Pinpoint the cell where the given text exists, returning its [x, y] midpoint coordinate. 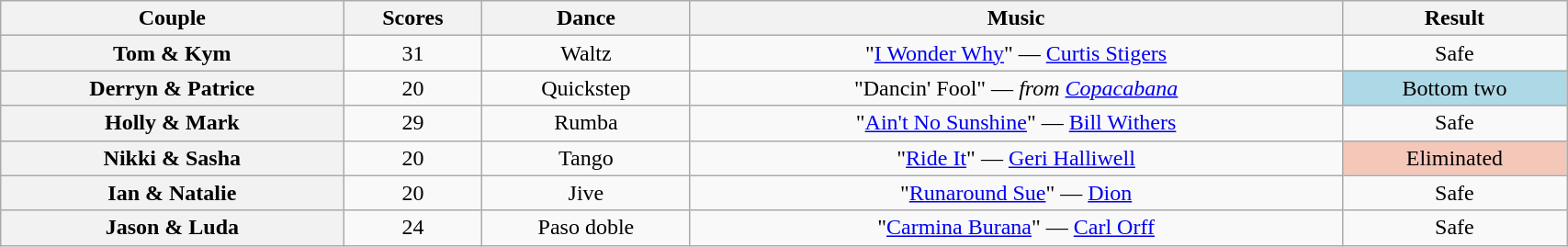
"Ain't No Sunshine" — Bill Withers [1016, 123]
24 [413, 228]
Nikki & Sasha [173, 158]
Result [1454, 18]
Holly & Mark [173, 123]
Eliminated [1454, 158]
Music [1016, 18]
Tango [586, 158]
Paso doble [586, 228]
Jive [586, 193]
Waltz [586, 53]
Ian & Natalie [173, 193]
Derryn & Patrice [173, 88]
"Ride It" — Geri Halliwell [1016, 158]
"Carmina Burana" — Carl Orff [1016, 228]
29 [413, 123]
Couple [173, 18]
"Dancin' Fool" — from Copacabana [1016, 88]
Scores [413, 18]
Tom & Kym [173, 53]
31 [413, 53]
Bottom two [1454, 88]
Dance [586, 18]
"Runaround Sue" — Dion [1016, 193]
Quickstep [586, 88]
"I Wonder Why" — Curtis Stigers [1016, 53]
Jason & Luda [173, 228]
Rumba [586, 123]
